From the cell containing the given text, extract its center point as (x, y) coordinate. 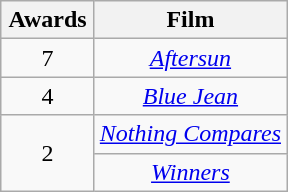
2 (48, 153)
Film (190, 20)
Blue Jean (190, 96)
7 (48, 58)
Aftersun (190, 58)
4 (48, 96)
Awards (48, 20)
Nothing Compares (190, 134)
Winners (190, 172)
